Pinpoint the cell where the given text exists, returning its (x, y) midpoint coordinate. 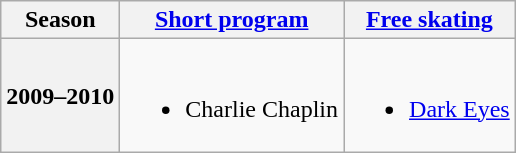
2009–2010 (60, 96)
Short program (232, 20)
Charlie Chaplin (232, 96)
Season (60, 20)
Dark Eyes (430, 96)
Free skating (430, 20)
